Scan for the cell matching the given text and deliver its [x, y] coordinate at center. 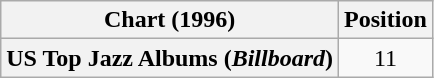
11 [386, 58]
US Top Jazz Albums (Billboard) [170, 58]
Position [386, 20]
Chart (1996) [170, 20]
